For the text-containing cell, return its midpoint in [X, Y] coordinate format. 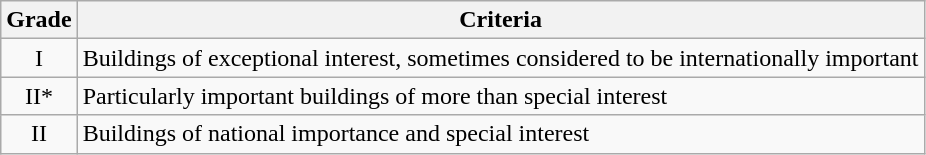
II [39, 134]
Buildings of national importance and special interest [500, 134]
Buildings of exceptional interest, sometimes considered to be internationally important [500, 58]
II* [39, 96]
Particularly important buildings of more than special interest [500, 96]
Criteria [500, 20]
Grade [39, 20]
I [39, 58]
